Find where the given text appears and provide that cell's center as [X, Y] coordinate. 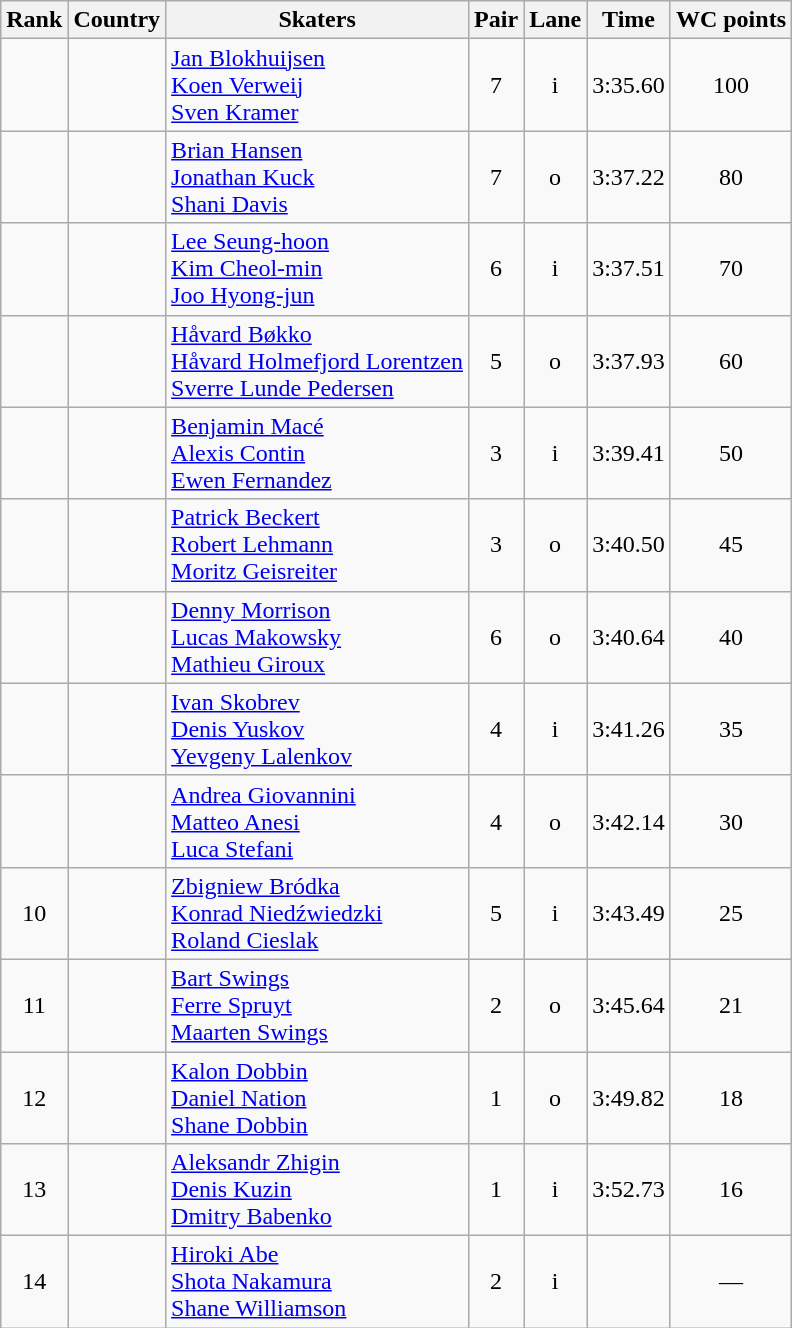
30 [730, 821]
Denny MorrisonLucas MakowskyMathieu Giroux [318, 637]
Lane [556, 20]
Bart SwingsFerre SpruytMaarten Swings [318, 1005]
13 [34, 1190]
80 [730, 177]
— [730, 1282]
Håvard BøkkoHåvard Holmefjord LorentzenSverre Lunde Pedersen [318, 361]
70 [730, 269]
45 [730, 545]
Time [629, 20]
3:35.60 [629, 85]
Country [117, 20]
3:49.82 [629, 1098]
Ivan SkobrevDenis YuskovYevgeny Lalenkov [318, 729]
Jan BlokhuijsenKoen VerweijSven Kramer [318, 85]
Pair [496, 20]
40 [730, 637]
3:41.26 [629, 729]
3:42.14 [629, 821]
3:37.22 [629, 177]
Aleksandr ZhiginDenis KuzinDmitry Babenko [318, 1190]
14 [34, 1282]
3:45.64 [629, 1005]
3:39.41 [629, 453]
18 [730, 1098]
3:52.73 [629, 1190]
Hiroki AbeShota NakamuraShane Williamson [318, 1282]
3:40.64 [629, 637]
Kalon DobbinDaniel NationShane Dobbin [318, 1098]
Brian HansenJonathan KuckShani Davis [318, 177]
25 [730, 913]
3:37.93 [629, 361]
21 [730, 1005]
Rank [34, 20]
3:37.51 [629, 269]
100 [730, 85]
Patrick BeckertRobert LehmannMoritz Geisreiter [318, 545]
35 [730, 729]
Lee Seung-hoonKim Cheol-minJoo Hyong-jun [318, 269]
10 [34, 913]
3:43.49 [629, 913]
3:40.50 [629, 545]
Skaters [318, 20]
11 [34, 1005]
60 [730, 361]
Benjamin MacéAlexis ContinEwen Fernandez [318, 453]
16 [730, 1190]
12 [34, 1098]
50 [730, 453]
Andrea GiovanniniMatteo AnesiLuca Stefani [318, 821]
WC points [730, 20]
Zbigniew BródkaKonrad NiedźwiedzkiRoland Cieslak [318, 913]
